Detect which cell encompasses the target text, then output its (X, Y) center coordinate. 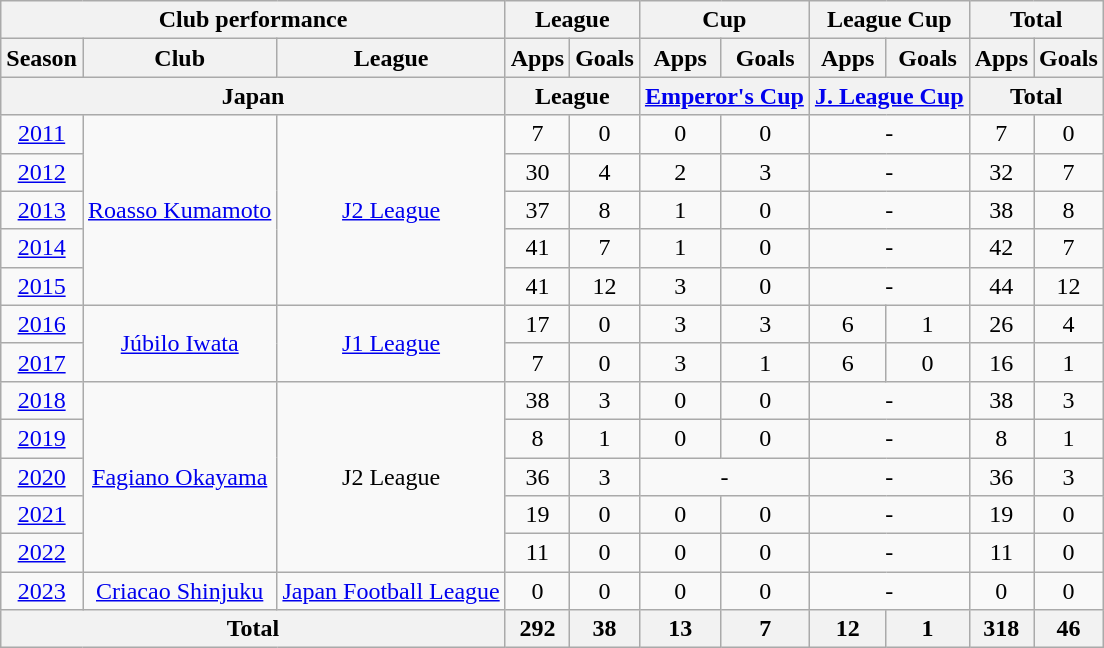
26 (1001, 324)
2014 (42, 248)
League Cup (889, 20)
37 (537, 210)
13 (680, 629)
2017 (42, 362)
Fagiano Okayama (179, 476)
2012 (42, 172)
2019 (42, 438)
2020 (42, 477)
2 (680, 172)
292 (537, 629)
42 (1001, 248)
2018 (42, 400)
2021 (42, 515)
16 (1001, 362)
46 (1069, 629)
Club performance (253, 20)
17 (537, 324)
Club (179, 58)
Emperor's Cup (724, 96)
Cup (724, 20)
44 (1001, 286)
2013 (42, 210)
Japan (253, 96)
Japan Football League (391, 591)
J1 League (391, 343)
32 (1001, 172)
J. League Cup (889, 96)
2016 (42, 324)
318 (1001, 629)
Júbilo Iwata (179, 343)
Criacao Shinjuku (179, 591)
2011 (42, 134)
2015 (42, 286)
2022 (42, 553)
2023 (42, 591)
Roasso Kumamoto (179, 210)
30 (537, 172)
Season (42, 58)
